For the text-containing cell, return its midpoint in (X, Y) coordinate format. 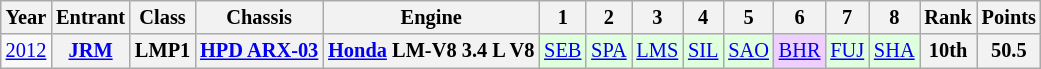
SPA (608, 51)
LMP1 (162, 51)
Entrant (90, 17)
FUJ (847, 51)
7 (847, 17)
HPD ARX-03 (259, 51)
2 (608, 17)
SIL (703, 51)
1 (562, 17)
SEB (562, 51)
5 (748, 17)
Honda LM-V8 3.4 L V8 (431, 51)
10th (948, 51)
BHR (800, 51)
SAO (748, 51)
LMS (658, 51)
Engine (431, 17)
50.5 (1009, 51)
6 (800, 17)
Year (26, 17)
2012 (26, 51)
Points (1009, 17)
JRM (90, 51)
SHA (894, 51)
8 (894, 17)
Class (162, 17)
Rank (948, 17)
4 (703, 17)
Chassis (259, 17)
3 (658, 17)
